Determine the [X, Y] coordinate at the center of the cell enclosing the given text.  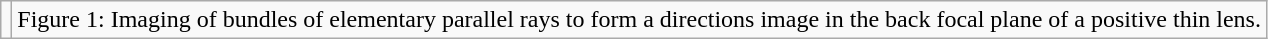
Figure 1: Imaging of bundles of elementary parallel rays to form a directions image in the back focal plane of a positive thin lens. [640, 20]
